Determine the [x, y] coordinate at the center of the cell enclosing the given text.  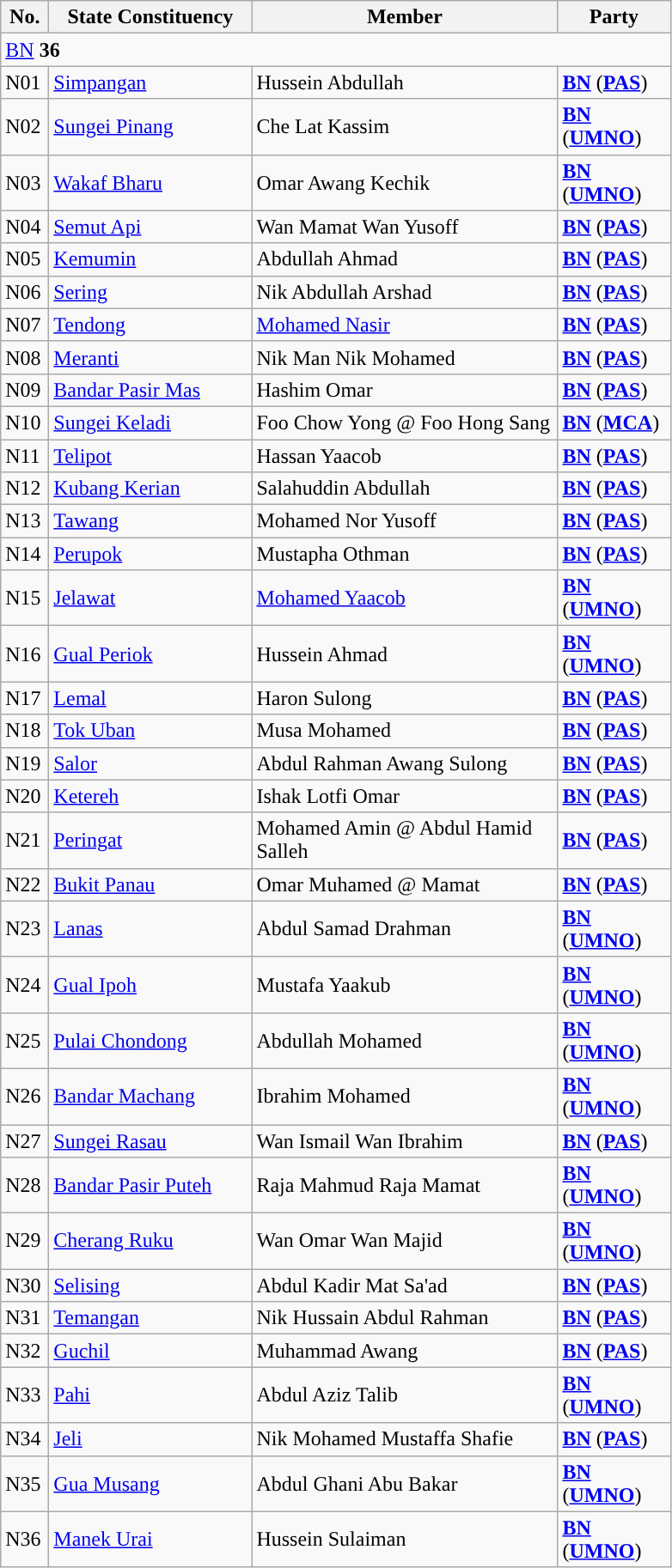
N10 [25, 422]
Pulai Chondong [150, 1041]
N27 [25, 1141]
Mohamed Nasir [405, 325]
Hussein Sulaiman [405, 1539]
Che Lat Kassim [405, 127]
Hussein Ahmad [405, 654]
N12 [25, 489]
Bandar Pasir Puteh [150, 1185]
Abdul Rahman Awang Sulong [405, 763]
Mustafa Yaakub [405, 984]
N16 [25, 654]
Selising [150, 1285]
N03 [25, 182]
Cherang Ruku [150, 1242]
Ishak Lotfi Omar [405, 796]
Bandar Pasir Mas [150, 390]
Lemal [150, 698]
Bukit Panau [150, 884]
Pahi [150, 1395]
Abdul Samad Drahman [405, 929]
Abdul Kadir Mat Sa'ad [405, 1285]
Musa Mohamed [405, 731]
Perupok [150, 554]
N11 [25, 456]
Hashim Omar [405, 390]
Jelawat [150, 598]
Kemumin [150, 259]
Salahuddin Abdullah [405, 489]
Ibrahim Mohamed [405, 1096]
Hussein Abdullah [405, 82]
N32 [25, 1351]
Mustapha Othman [405, 554]
N26 [25, 1096]
Jeli [150, 1439]
Temangan [150, 1318]
Telipot [150, 456]
Abdul Ghani Abu Bakar [405, 1484]
N09 [25, 390]
Sungei Keladi [150, 422]
Lanas [150, 929]
Wan Mamat Wan Yusoff [405, 227]
N29 [25, 1242]
Meranti [150, 357]
Semut Api [150, 227]
Nik Man Nik Mohamed [405, 357]
Ketereh [150, 796]
Omar Muhamed @ Mamat [405, 884]
N14 [25, 554]
Nik Abdullah Arshad [405, 292]
BN (MCA) [614, 422]
Tok Uban [150, 731]
Abdul Aziz Talib [405, 1395]
N31 [25, 1318]
N20 [25, 796]
N08 [25, 357]
Nik Mohamed Mustaffa Shafie [405, 1439]
N28 [25, 1185]
N33 [25, 1395]
Manek Urai [150, 1539]
N15 [25, 598]
N06 [25, 292]
No. [25, 17]
Wan Omar Wan Majid [405, 1242]
Party [614, 17]
State Constituency [150, 17]
Kubang Kerian [150, 489]
N07 [25, 325]
Simpangan [150, 82]
N34 [25, 1439]
Tendong [150, 325]
Wan Ismail Wan Ibrahim [405, 1141]
BN 36 [335, 50]
N21 [25, 840]
Muhammad Awang [405, 1351]
Omar Awang Kechik [405, 182]
N35 [25, 1484]
Gua Musang [150, 1484]
Sering [150, 292]
Wakaf Bharu [150, 182]
Mohamed Amin @ Abdul Hamid Salleh [405, 840]
Sungei Pinang [150, 127]
Tawang [150, 521]
Abdullah Mohamed [405, 1041]
Hassan Yaacob [405, 456]
N23 [25, 929]
Haron Sulong [405, 698]
Nik Hussain Abdul Rahman [405, 1318]
Bandar Machang [150, 1096]
Salor [150, 763]
Guchil [150, 1351]
N04 [25, 227]
N18 [25, 731]
N02 [25, 127]
Raja Mahmud Raja Mamat [405, 1185]
N19 [25, 763]
N36 [25, 1539]
Sungei Rasau [150, 1141]
Gual Ipoh [150, 984]
N05 [25, 259]
Mohamed Yaacob [405, 598]
N22 [25, 884]
N17 [25, 698]
N01 [25, 82]
Gual Periok [150, 654]
N24 [25, 984]
Mohamed Nor Yusoff [405, 521]
Peringat [150, 840]
N25 [25, 1041]
Foo Chow Yong @ Foo Hong Sang [405, 422]
N30 [25, 1285]
N13 [25, 521]
Member [405, 17]
Abdullah Ahmad [405, 259]
